Determine the [x, y] coordinate at the center of the cell enclosing the given text.  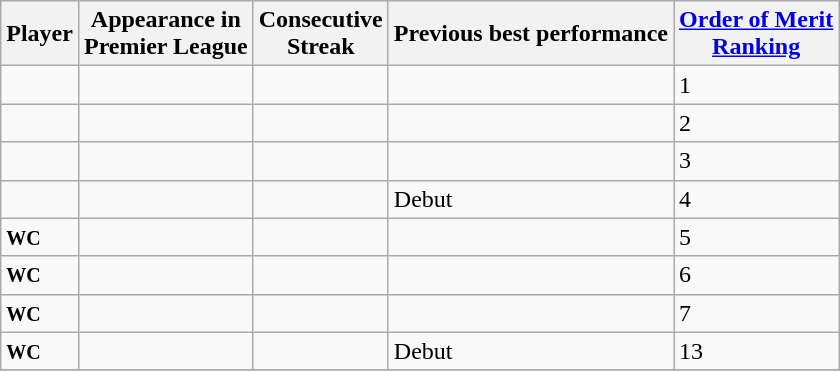
13 [756, 351]
4 [756, 199]
5 [756, 237]
Previous best performance [530, 34]
Player [40, 34]
3 [756, 161]
1 [756, 85]
Appearance inPremier League [166, 34]
6 [756, 275]
7 [756, 313]
ConsecutiveStreak [320, 34]
2 [756, 123]
Order of MeritRanking [756, 34]
